Return the (X, Y) coordinate for the center point of the cell that contains the specified text.  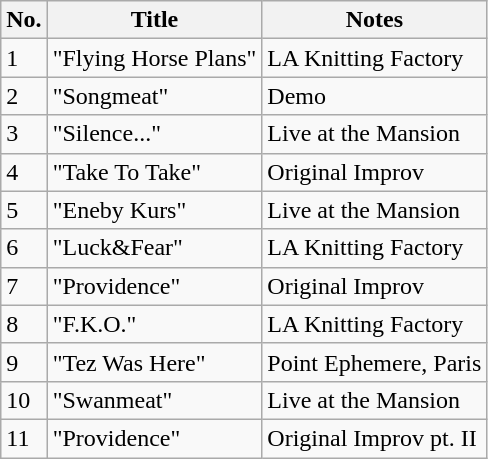
Notes (374, 20)
Demo (374, 96)
"Eneby Kurs" (154, 210)
"Swanmeat" (154, 400)
Point Ephemere, Paris (374, 362)
10 (24, 400)
Title (154, 20)
6 (24, 248)
1 (24, 58)
3 (24, 134)
11 (24, 438)
4 (24, 172)
No. (24, 20)
"F.K.O." (154, 324)
Original Improv pt. II (374, 438)
"Tez Was Here" (154, 362)
2 (24, 96)
"Silence..." (154, 134)
"Flying Horse Plans" (154, 58)
8 (24, 324)
9 (24, 362)
"Take To Take" (154, 172)
5 (24, 210)
"Luck&Fear" (154, 248)
7 (24, 286)
"Songmeat" (154, 96)
